Determine the (x, y) coordinate at the center of the cell enclosing the given text.  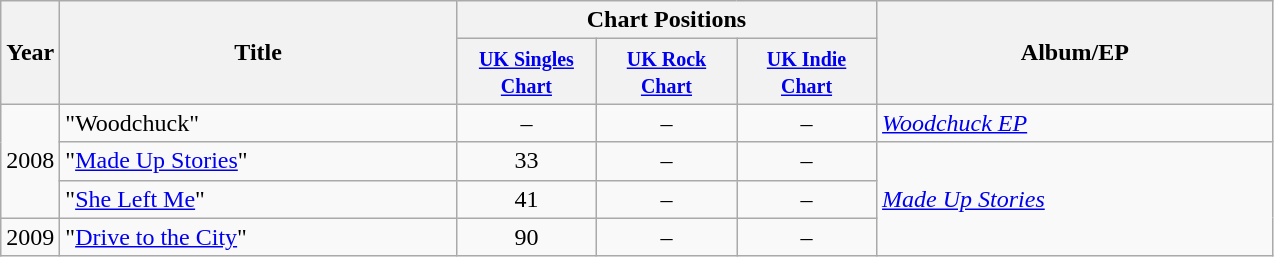
Chart Positions (666, 20)
UK Singles Chart (526, 72)
Album/EP (1076, 52)
33 (526, 161)
UK Indie Chart (806, 72)
Title (258, 52)
Made Up Stories (1076, 199)
Year (30, 52)
90 (526, 237)
"She Left Me" (258, 199)
"Drive to the City" (258, 237)
UK Rock Chart (666, 72)
"Woodchuck" (258, 123)
2009 (30, 237)
"Made Up Stories" (258, 161)
41 (526, 199)
2008 (30, 161)
Woodchuck EP (1076, 123)
